Search for the cell housing the specified text and yield its (x, y) center coordinate. 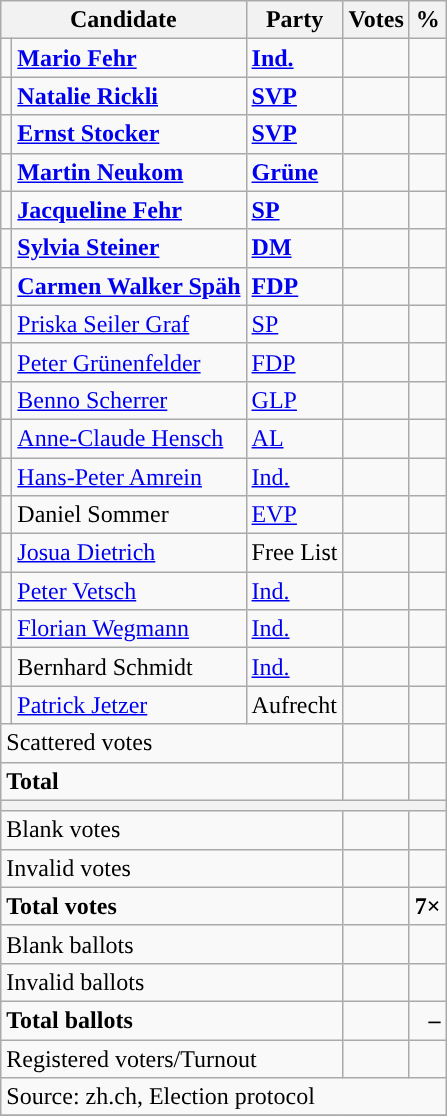
– (428, 1020)
Ernst Stocker (129, 134)
Priska Seiler Graf (129, 324)
Mario Fehr (129, 58)
Party (294, 20)
Total (172, 781)
Hans-Peter Amrein (129, 477)
Scattered votes (172, 743)
Jacqueline Fehr (129, 210)
Josua Dietrich (129, 553)
Invalid ballots (172, 982)
7× (428, 906)
Patrick Jetzer (129, 705)
Blank votes (172, 830)
Martin Neukom (129, 172)
Source: zh.ch, Election protocol (224, 1097)
Free List (294, 553)
Grüne (294, 172)
Sylvia Steiner (129, 248)
Florian Wegmann (129, 629)
Total ballots (172, 1020)
EVP (294, 515)
Natalie Rickli (129, 96)
Carmen Walker Späh (129, 286)
Daniel Sommer (129, 515)
Bernhard Schmidt (129, 667)
Invalid votes (172, 868)
Total votes (172, 906)
Blank ballots (172, 944)
% (428, 20)
Peter Vetsch (129, 591)
Candidate (124, 20)
Anne-Claude Hensch (129, 438)
GLP (294, 400)
Peter Grünenfelder (129, 362)
Registered voters/Turnout (172, 1059)
AL (294, 438)
Votes (376, 20)
Benno Scherrer (129, 400)
DM (294, 248)
Aufrecht (294, 705)
